Provide the (x, y) coordinate of the cell's center where the given text is located.  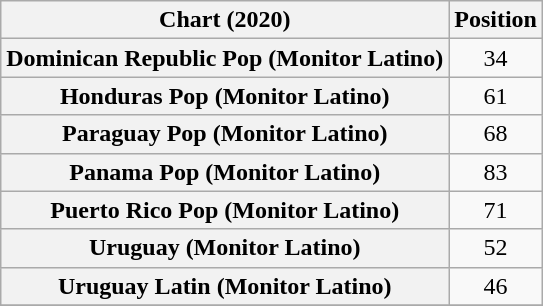
Dominican Republic Pop (Monitor Latino) (225, 58)
61 (496, 96)
34 (496, 58)
Position (496, 20)
Uruguay Latin (Monitor Latino) (225, 286)
46 (496, 286)
71 (496, 210)
68 (496, 134)
Puerto Rico Pop (Monitor Latino) (225, 210)
Panama Pop (Monitor Latino) (225, 172)
Honduras Pop (Monitor Latino) (225, 96)
Chart (2020) (225, 20)
83 (496, 172)
Paraguay Pop (Monitor Latino) (225, 134)
Uruguay (Monitor Latino) (225, 248)
52 (496, 248)
